For the text-containing cell, return its midpoint in (x, y) coordinate format. 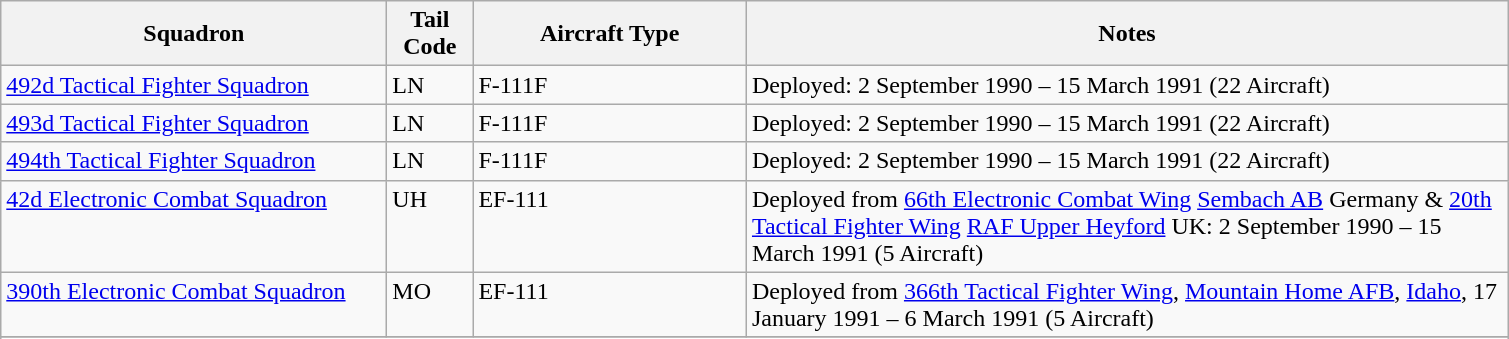
Squadron (194, 34)
493d Tactical Fighter Squadron (194, 123)
494th Tactical Fighter Squadron (194, 161)
Deployed from 366th Tactical Fighter Wing, Mountain Home AFB, Idaho, 17 January 1991 – 6 March 1991 (5 Aircraft) (1126, 304)
492d Tactical Fighter Squadron (194, 85)
UH (430, 226)
390th Electronic Combat Squadron (194, 304)
Aircraft Type (610, 34)
Tail Code (430, 34)
Notes (1126, 34)
42d Electronic Combat Squadron (194, 226)
MO (430, 304)
